Pinpoint the cell where the given text exists, returning its (x, y) midpoint coordinate. 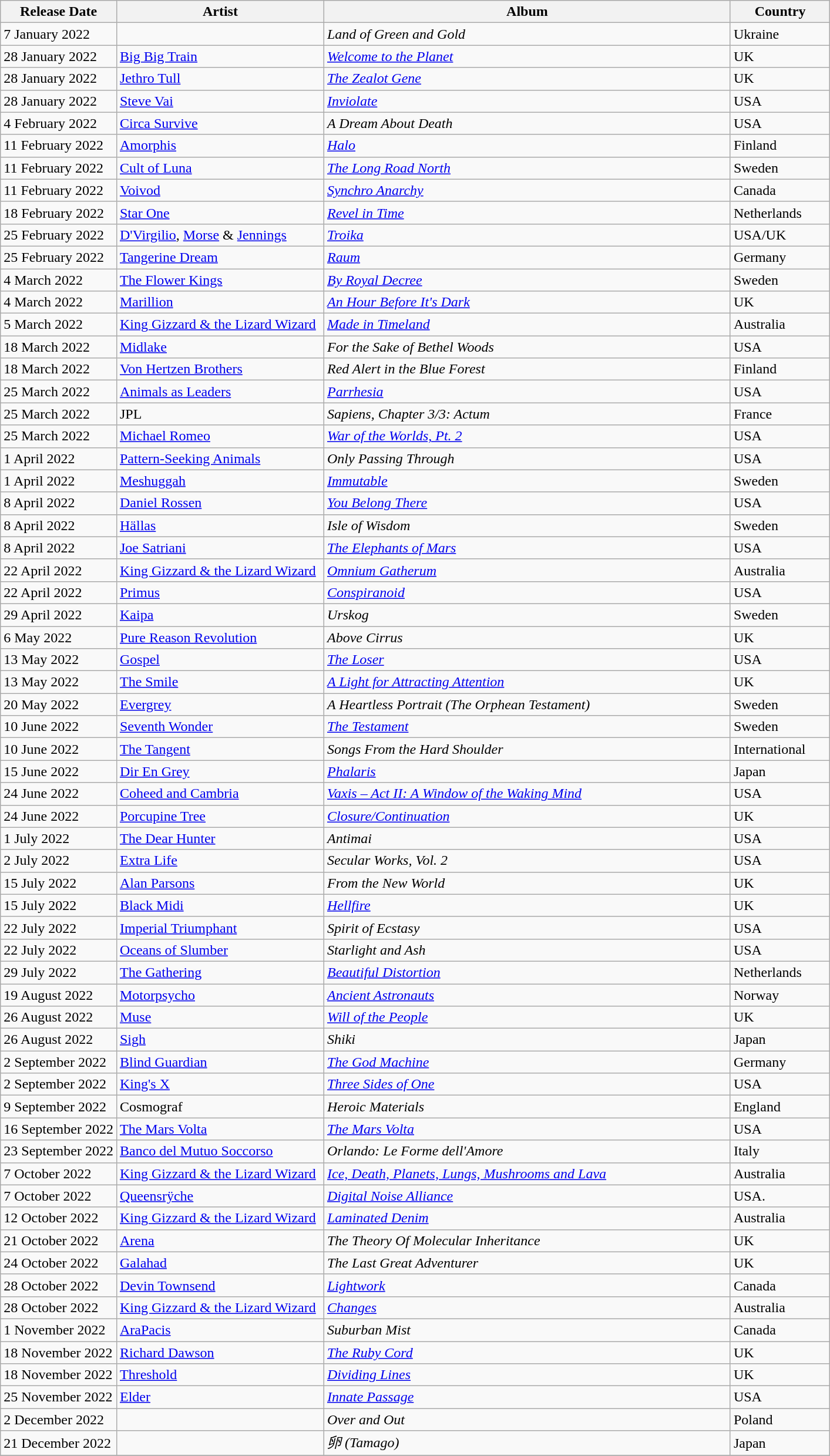
Ancient Astronauts (527, 995)
Urskog (527, 615)
Starlight and Ash (527, 950)
Album (527, 12)
Digital Noise Alliance (527, 1196)
Jethro Tull (220, 79)
Norway (780, 995)
The Testament (527, 727)
Synchro Anarchy (527, 190)
29 July 2022 (59, 972)
Laminated Denim (527, 1218)
29 April 2022 (59, 615)
Halo (527, 146)
Changes (527, 1307)
Tangerine Dream (220, 257)
Threshold (220, 1375)
Queensrÿche (220, 1196)
Seventh Wonder (220, 727)
Von Hertzen Brothers (220, 369)
Muse (220, 1017)
Ukraine (780, 34)
Alan Parsons (220, 883)
9 September 2022 (59, 1107)
The Last Great Adventurer (527, 1263)
1 July 2022 (59, 838)
Imperial Triumphant (220, 928)
Pure Reason Revolution (220, 637)
Innate Passage (527, 1397)
Songs From the Hard Shoulder (527, 749)
Oceans of Slumber (220, 950)
Suburban Mist (527, 1330)
The Loser (527, 660)
Steve Vai (220, 101)
Heroic Materials (527, 1107)
Big Big Train (220, 56)
International (780, 749)
Pattern-Seeking Animals (220, 459)
The God Machine (527, 1062)
Raum (527, 257)
20 May 2022 (59, 705)
25 November 2022 (59, 1397)
Welcome to the Planet (527, 56)
The Gathering (220, 972)
The Elephants of Mars (527, 548)
A Dream About Death (527, 123)
Galahad (220, 1263)
An Hour Before It's Dark (527, 302)
Red Alert in the Blue Forest (527, 369)
Above Cirrus (527, 637)
Troika (527, 235)
Inviolate (527, 101)
21 December 2022 (59, 1443)
Three Sides of One (527, 1084)
5 March 2022 (59, 325)
Cosmograf (220, 1107)
By Royal Decree (527, 280)
23 September 2022 (59, 1151)
2 December 2022 (59, 1420)
2 July 2022 (59, 861)
Dividing Lines (527, 1375)
7 January 2022 (59, 34)
The Dear Hunter (220, 838)
Italy (780, 1151)
4 February 2022 (59, 123)
Country (780, 12)
D'Virgilio, Morse & Jennings (220, 235)
Hellfire (527, 905)
War of the Worlds, Pt. 2 (527, 436)
A Light for Attracting Attention (527, 682)
Michael Romeo (220, 436)
Circa Survive (220, 123)
18 February 2022 (59, 213)
1 November 2022 (59, 1330)
24 October 2022 (59, 1263)
Land of Green and Gold (527, 34)
21 October 2022 (59, 1241)
The Long Road North (527, 168)
Antimai (527, 838)
Made in Timeland (527, 325)
19 August 2022 (59, 995)
Only Passing Through (527, 459)
England (780, 1107)
Vaxis – Act II: A Window of the Waking Mind (527, 794)
Daniel Rossen (220, 503)
A Heartless Portrait (The Orphean Testament) (527, 705)
Shiki (527, 1040)
Closure/Continuation (527, 816)
Sapiens, Chapter 3/3: Actum (527, 414)
For the Sake of Bethel Woods (527, 347)
Parrhesia (527, 392)
Amorphis (220, 146)
USA. (780, 1196)
Extra Life (220, 861)
Primus (220, 592)
Isle of Wisdom (527, 525)
The Zealot Gene (527, 79)
Blind Guardian (220, 1062)
USA/UK (780, 235)
Joe Satriani (220, 548)
Orlando: Le Forme dell'Amore (527, 1151)
16 September 2022 (59, 1129)
The Theory Of Molecular Inheritance (527, 1241)
King's X (220, 1084)
Motorpsycho (220, 995)
Phalaris (527, 771)
Over and Out (527, 1420)
Spirit of Ecstasy (527, 928)
Cult of Luna (220, 168)
Will of the People (527, 1017)
15 June 2022 (59, 771)
Midlake (220, 347)
From the New World (527, 883)
Poland (780, 1420)
Star One (220, 213)
Richard Dawson (220, 1352)
Elder (220, 1397)
Porcupine Tree (220, 816)
Conspiranoid (527, 592)
Animals as Leaders (220, 392)
Kaipa (220, 615)
Artist (220, 12)
Dir En Grey (220, 771)
Devin Townsend (220, 1285)
Arena (220, 1241)
Beautiful Distortion (527, 972)
卵 (Tamago) (527, 1443)
Omnium Gatherum (527, 570)
Release Date (59, 12)
6 May 2022 (59, 637)
Coheed and Cambria (220, 794)
Lightwork (527, 1285)
12 October 2022 (59, 1218)
The Flower Kings (220, 280)
Banco del Mutuo Soccorso (220, 1151)
Ice, Death, Planets, Lungs, Mushrooms and Lava (527, 1174)
Gospel (220, 660)
France (780, 414)
Black Midi (220, 905)
AraPacis (220, 1330)
The Tangent (220, 749)
Sigh (220, 1040)
Voivod (220, 190)
Revel in Time (527, 213)
Immutable (527, 481)
Marillion (220, 302)
The Smile (220, 682)
Secular Works, Vol. 2 (527, 861)
Evergrey (220, 705)
You Belong There (527, 503)
Meshuggah (220, 481)
The Ruby Cord (527, 1352)
JPL (220, 414)
Hällas (220, 525)
